Provide the [x, y] coordinate of the cell's center where the given text is located.  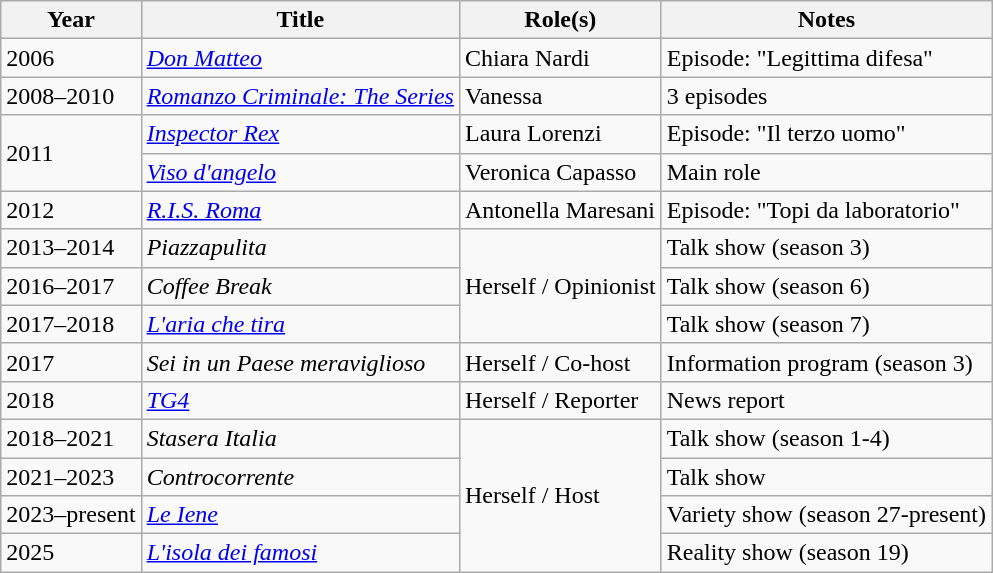
Coffee Break [300, 286]
Chiara Nardi [560, 58]
2018 [71, 400]
2013–2014 [71, 248]
Controcorrente [300, 477]
Laura Lorenzi [560, 134]
Don Matteo [300, 58]
Main role [826, 172]
2017 [71, 362]
3 episodes [826, 96]
Stasera Italia [300, 438]
2016–2017 [71, 286]
Herself / Reporter [560, 400]
Talk show [826, 477]
Piazzapulita [300, 248]
Herself / Opinionist [560, 286]
Episode: "Il terzo uomo" [826, 134]
Talk show (season 7) [826, 324]
Title [300, 20]
Reality show (season 19) [826, 553]
2011 [71, 153]
2018–2021 [71, 438]
Le Iene [300, 515]
2012 [71, 210]
Episode: "Legittima difesa" [826, 58]
2023–present [71, 515]
2008–2010 [71, 96]
Romanzo Criminale: The Series [300, 96]
TG4 [300, 400]
Talk show (season 3) [826, 248]
News report [826, 400]
Herself / Host [560, 495]
Antonella Maresani [560, 210]
2025 [71, 553]
Viso d'angelo [300, 172]
2017–2018 [71, 324]
Year [71, 20]
Inspector Rex [300, 134]
2021–2023 [71, 477]
Herself / Co-host [560, 362]
Talk show (season 6) [826, 286]
2006 [71, 58]
L'aria che tira [300, 324]
Information program (season 3) [826, 362]
Vanessa [560, 96]
R.I.S. Roma [300, 210]
Variety show (season 27-present) [826, 515]
Talk show (season 1-4) [826, 438]
L'isola dei famosi [300, 553]
Episode: "Topi da laboratorio" [826, 210]
Sei in un Paese meraviglioso [300, 362]
Notes [826, 20]
Veronica Capasso [560, 172]
Role(s) [560, 20]
